For the text-containing cell, return its midpoint in (X, Y) coordinate format. 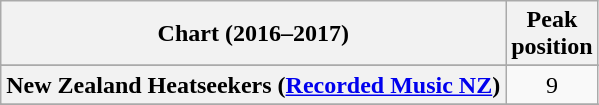
New Zealand Heatseekers (Recorded Music NZ) (254, 85)
Chart (2016–2017) (254, 34)
Peakposition (552, 34)
9 (552, 85)
